Find where the given text appears and provide that cell's center as [X, Y] coordinate. 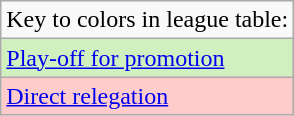
Direct relegation [148, 96]
Play-off for promotion [148, 58]
Key to colors in league table: [148, 20]
